Find where the given text appears and provide that cell's center as [x, y] coordinate. 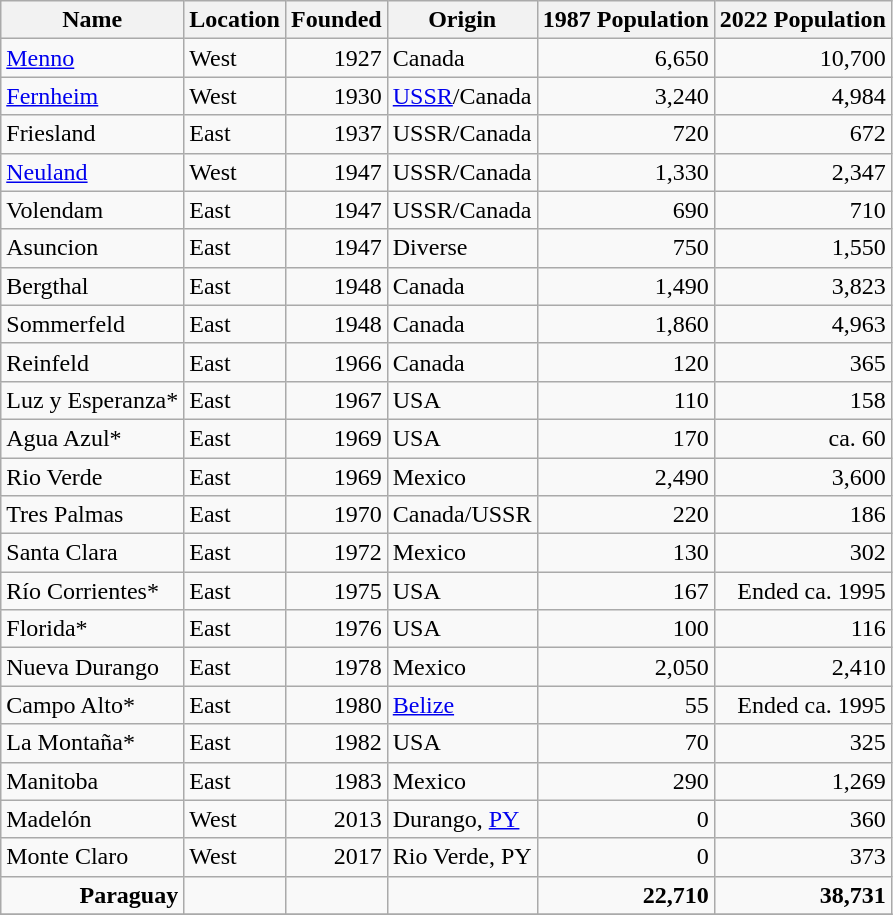
Name [92, 20]
2022 Population [802, 20]
116 [802, 629]
Monte Claro [92, 857]
Neuland [92, 172]
Tres Palmas [92, 515]
Location [235, 20]
365 [802, 362]
Canada/USSR [462, 515]
750 [626, 248]
1966 [336, 362]
Belize [462, 705]
325 [802, 743]
Madelón [92, 819]
1983 [336, 781]
6,650 [626, 58]
22,710 [626, 895]
220 [626, 515]
Paraguay [92, 895]
710 [802, 210]
1967 [336, 400]
2,490 [626, 477]
4,963 [802, 324]
Agua Azul* [92, 438]
2013 [336, 819]
Manitoba [92, 781]
672 [802, 134]
Menno [92, 58]
4,984 [802, 96]
Volendam [92, 210]
Campo Alto* [92, 705]
Asuncion [92, 248]
La Montaña* [92, 743]
302 [802, 553]
1970 [336, 515]
Diverse [462, 248]
Rio Verde [92, 477]
Founded [336, 20]
1937 [336, 134]
2,410 [802, 667]
1978 [336, 667]
720 [626, 134]
55 [626, 705]
3,600 [802, 477]
Friesland [92, 134]
Santa Clara [92, 553]
38,731 [802, 895]
1987 Population [626, 20]
Durango, PY [462, 819]
167 [626, 591]
1,269 [802, 781]
Florida* [92, 629]
100 [626, 629]
120 [626, 362]
110 [626, 400]
Origin [462, 20]
3,240 [626, 96]
Luz y Esperanza* [92, 400]
Río Corrientes* [92, 591]
Bergthal [92, 286]
1927 [336, 58]
Fernheim [92, 96]
Rio Verde, PY [462, 857]
290 [626, 781]
1,860 [626, 324]
170 [626, 438]
Reinfeld [92, 362]
3,823 [802, 286]
360 [802, 819]
1,490 [626, 286]
1930 [336, 96]
1,550 [802, 248]
10,700 [802, 58]
Nueva Durango [92, 667]
1,330 [626, 172]
ca. 60 [802, 438]
158 [802, 400]
186 [802, 515]
2,050 [626, 667]
1980 [336, 705]
690 [626, 210]
2017 [336, 857]
70 [626, 743]
1982 [336, 743]
1975 [336, 591]
Sommerfeld [92, 324]
130 [626, 553]
2,347 [802, 172]
1976 [336, 629]
1972 [336, 553]
373 [802, 857]
